Pinpoint the cell where the given text exists, returning its [x, y] midpoint coordinate. 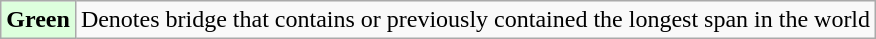
Denotes bridge that contains or previously contained the longest span in the world [475, 20]
Green [38, 20]
